From the cell containing the given text, extract its center point as (x, y) coordinate. 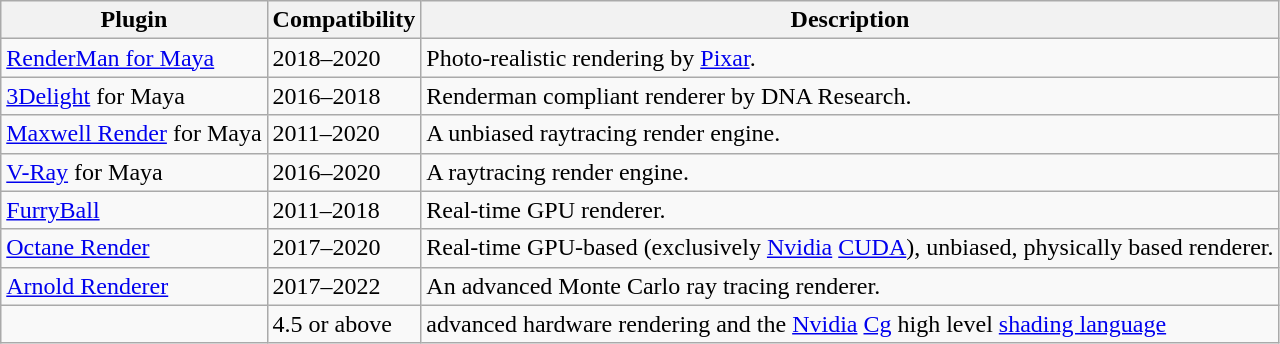
Photo-realistic rendering by Pixar. (850, 58)
Octane Render (134, 248)
A raytracing render engine. (850, 172)
2018–2020 (344, 58)
2016–2018 (344, 96)
2011–2018 (344, 210)
4.5 or above (344, 324)
2016–2020 (344, 172)
Renderman compliant renderer by DNA Research. (850, 96)
2017–2022 (344, 286)
advanced hardware rendering and the Nvidia Cg high level shading language (850, 324)
Description (850, 20)
2017–2020 (344, 248)
A unbiased raytracing render engine. (850, 134)
Maxwell Render for Maya (134, 134)
RenderMan for Maya (134, 58)
Arnold Renderer (134, 286)
V-Ray for Maya (134, 172)
Real-time GPU renderer. (850, 210)
FurryBall (134, 210)
An advanced Monte Carlo ray tracing renderer. (850, 286)
Real-time GPU-based (exclusively Nvidia CUDA), unbiased, physically based renderer. (850, 248)
3Delight for Maya (134, 96)
2011–2020 (344, 134)
Plugin (134, 20)
Compatibility (344, 20)
